Scan for the cell matching the given text and deliver its [X, Y] coordinate at center. 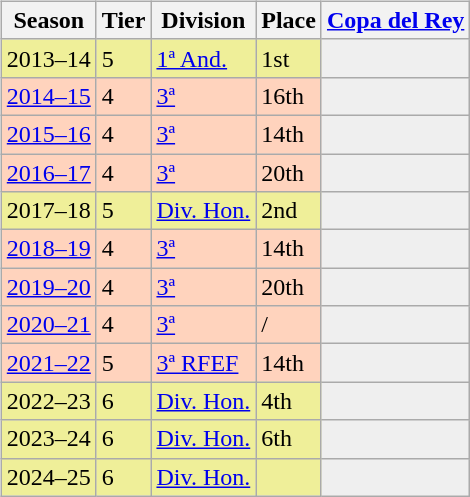
Copa del Rey [395, 20]
2021–22 [48, 363]
2018–19 [48, 249]
2017–18 [48, 211]
1st [289, 58]
2016–17 [48, 173]
Tier [124, 20]
2014–15 [48, 96]
2013–14 [48, 58]
Division [204, 20]
/ [289, 325]
1ª And. [204, 58]
2022–23 [48, 401]
6th [289, 439]
3ª RFEF [204, 363]
4th [289, 401]
2019–20 [48, 287]
2024–25 [48, 477]
2023–24 [48, 439]
2nd [289, 211]
16th [289, 96]
Place [289, 20]
2020–21 [48, 325]
2015–16 [48, 134]
Season [48, 20]
